Detect which cell encompasses the target text, then output its (x, y) center coordinate. 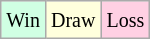
Draw (72, 20)
Loss (126, 20)
Win (24, 20)
